Locate the cell with the specified text and output its [X, Y] center coordinate. 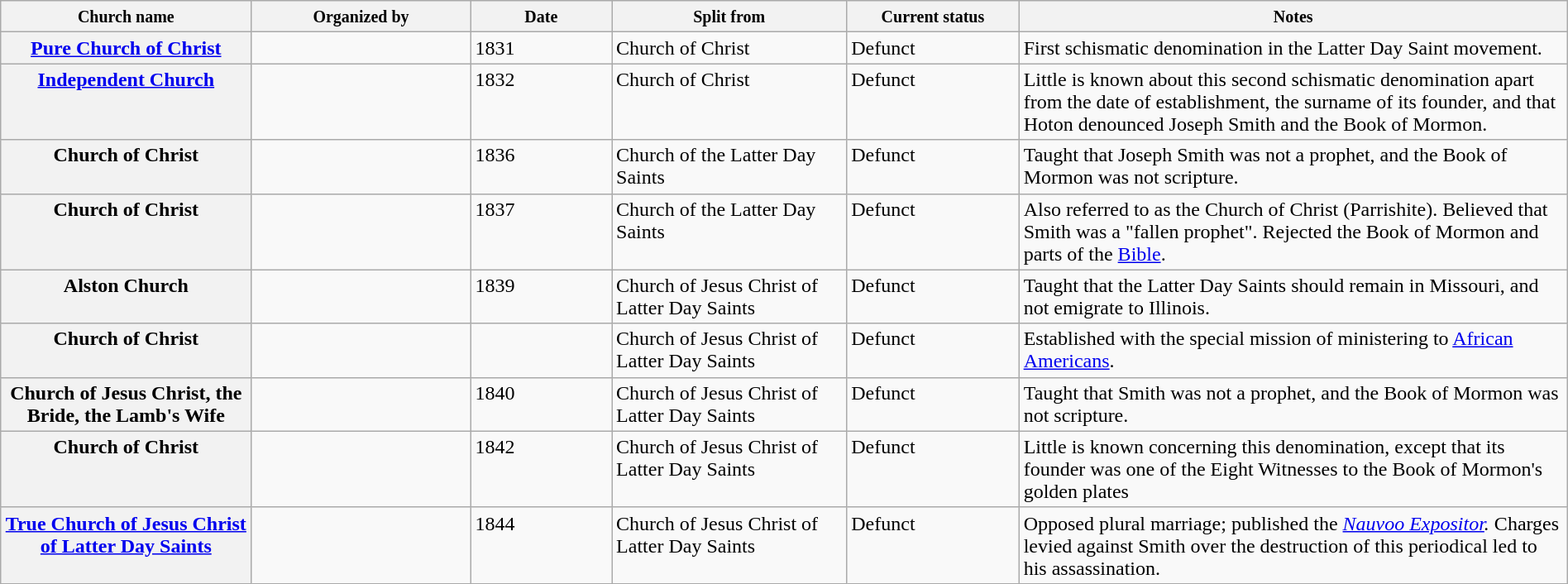
Church name [126, 17]
Organized by [361, 17]
1842 [541, 469]
Current status [933, 17]
Church of Jesus Christ, the Bride, the Lamb's Wife [126, 404]
1844 [541, 545]
Alston Church [126, 296]
Taught that Smith was not a prophet, and the Book of Mormon was not scripture. [1293, 404]
True Church of Jesus Christ of Latter Day Saints [126, 545]
Taught that Joseph Smith was not a prophet, and the Book of Mormon was not scripture. [1293, 167]
Established with the special mission of ministering to African Americans. [1293, 351]
Little is known concerning this denomination, except that its founder was one of the Eight Witnesses to the Book of Mormon's golden plates [1293, 469]
1839 [541, 296]
Split from [729, 17]
1832 [541, 102]
Taught that the Latter Day Saints should remain in Missouri, and not emigrate to Illinois. [1293, 296]
Pure Church of Christ [126, 48]
Independent Church [126, 102]
First schismatic denomination in the Latter Day Saint movement. [1293, 48]
1831 [541, 48]
1836 [541, 167]
Notes [1293, 17]
Date [541, 17]
1837 [541, 232]
1840 [541, 404]
